Pinpoint the cell where the given text exists, returning its [x, y] midpoint coordinate. 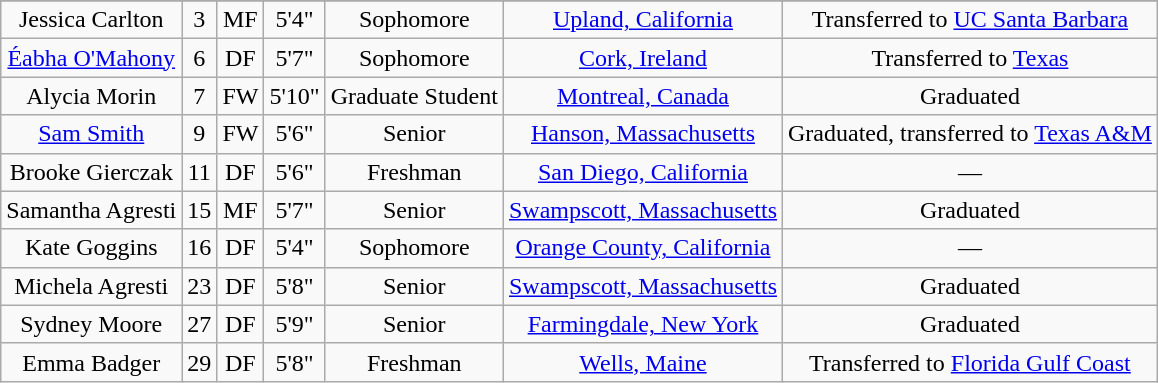
Orange County, California [642, 248]
Transferred to UC Santa Barbara [970, 20]
11 [200, 172]
Transferred to Texas [970, 58]
Wells, Maine [642, 362]
5'9" [294, 324]
Brooke Gierczak [92, 172]
Montreal, Canada [642, 96]
7 [200, 96]
Samantha Agresti [92, 210]
15 [200, 210]
Éabha O'Mahony [92, 58]
Michela Agresti [92, 286]
27 [200, 324]
Jessica Carlton [92, 20]
Emma Badger [92, 362]
Cork, Ireland [642, 58]
16 [200, 248]
Graduate Student [414, 96]
Hanson, Massachusetts [642, 134]
29 [200, 362]
Farmingdale, New York [642, 324]
9 [200, 134]
Kate Goggins [92, 248]
6 [200, 58]
3 [200, 20]
Transferred to Florida Gulf Coast [970, 362]
Upland, California [642, 20]
Alycia Morin [92, 96]
Sam Smith [92, 134]
San Diego, California [642, 172]
23 [200, 286]
Graduated, transferred to Texas A&M [970, 134]
Sydney Moore [92, 324]
5'10" [294, 96]
